Detect which cell encompasses the target text, then output its (X, Y) center coordinate. 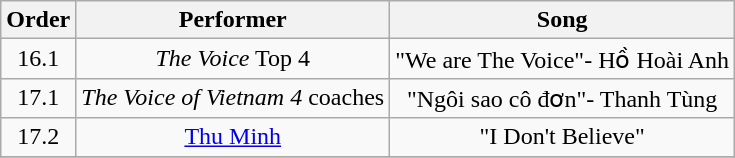
Song (562, 20)
16.1 (38, 59)
"Ngôi sao cô đơn"- Thanh Tùng (562, 98)
The Voice Top 4 (233, 59)
"We are The Voice"- Hồ Hoài Anh (562, 59)
17.1 (38, 98)
Performer (233, 20)
"I Don't Believe" (562, 137)
The Voice of Vietnam 4 coaches (233, 98)
Order (38, 20)
Thu Minh (233, 137)
17.2 (38, 137)
